Search for the cell housing the specified text and yield its [x, y] center coordinate. 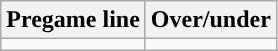
Pregame line [74, 20]
Over/under [210, 20]
